Provide the (X, Y) coordinate of the cell's center where the given text is located.  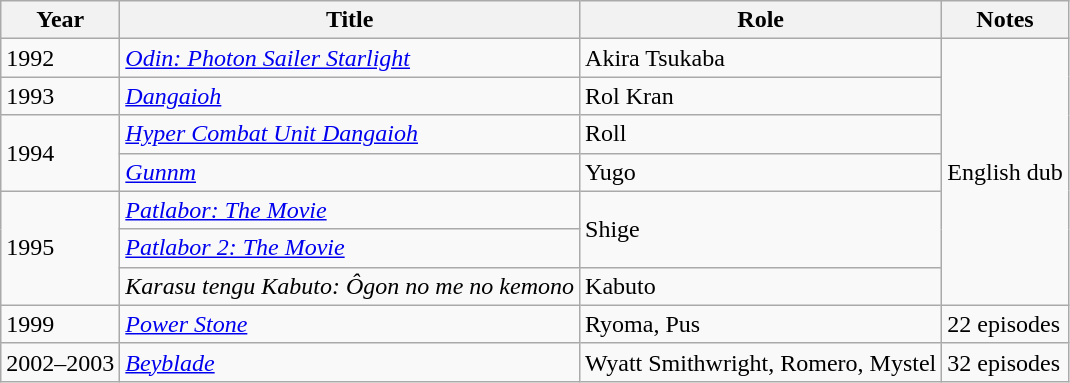
Roll (761, 134)
Patlabor: The Movie (350, 210)
Yugo (761, 172)
Odin: Photon Sailer Starlight (350, 58)
Wyatt Smithwright, Romero, Mystel (761, 362)
Ryoma, Pus (761, 324)
1999 (60, 324)
Karasu tengu Kabuto: Ôgon no me no kemono (350, 286)
Dangaioh (350, 96)
1994 (60, 153)
Shige (761, 229)
32 episodes (1005, 362)
Year (60, 20)
English dub (1005, 172)
1993 (60, 96)
1995 (60, 248)
22 episodes (1005, 324)
Beyblade (350, 362)
Patlabor 2: The Movie (350, 248)
2002–2003 (60, 362)
1992 (60, 58)
Akira Tsukaba (761, 58)
Notes (1005, 20)
Gunnm (350, 172)
Kabuto (761, 286)
Hyper Combat Unit Dangaioh (350, 134)
Title (350, 20)
Role (761, 20)
Power Stone (350, 324)
Rol Kran (761, 96)
